Return [X, Y] of the center of cell containing provided text 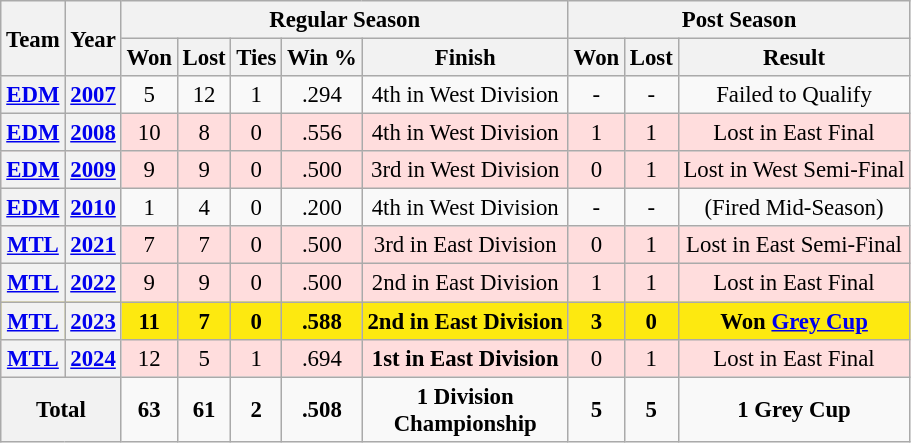
2008 [93, 133]
2009 [93, 170]
Won Grey Cup [794, 321]
11 [149, 321]
Regular Season [344, 20]
Finish [465, 58]
Post Season [739, 20]
.694 [322, 358]
2 [256, 410]
3rd in West Division [465, 170]
.200 [322, 208]
3 [596, 321]
1st in East Division [465, 358]
61 [204, 410]
10 [149, 133]
2023 [93, 321]
3rd in East Division [465, 245]
Ties [256, 58]
8 [204, 133]
.588 [322, 321]
Lost in East Semi-Final [794, 245]
.556 [322, 133]
(Fired Mid-Season) [794, 208]
Failed to Qualify [794, 95]
Team [33, 38]
4 [204, 208]
Total [61, 410]
63 [149, 410]
.294 [322, 95]
.508 [322, 410]
2024 [93, 358]
2007 [93, 95]
Result [794, 58]
2010 [93, 208]
Year [93, 38]
Win % [322, 58]
1 Grey Cup [794, 410]
1 DivisionChampionship [465, 410]
Lost in West Semi-Final [794, 170]
2021 [93, 245]
2022 [93, 283]
